Return [x, y] of the center of cell containing provided text 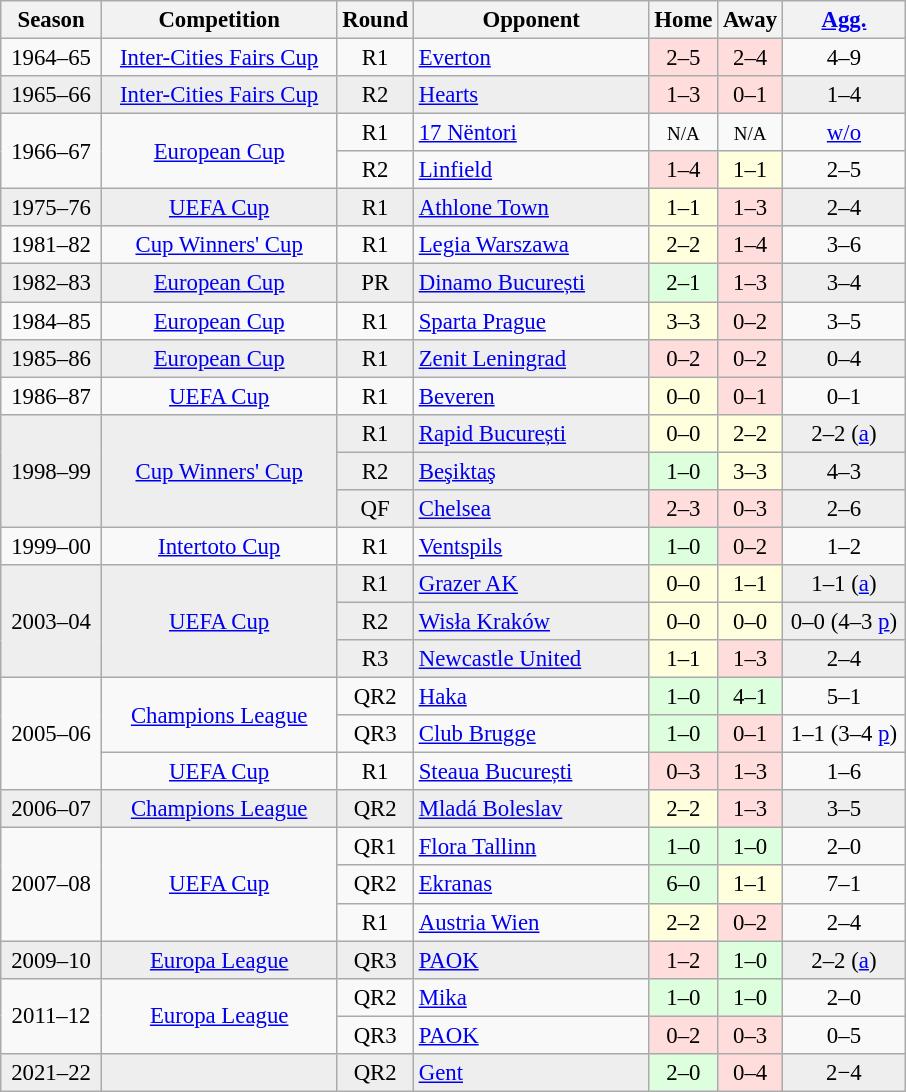
1–1 (a) [844, 584]
QF [375, 509]
1966–67 [52, 152]
2−4 [844, 1073]
6–0 [684, 885]
2–6 [844, 509]
Season [52, 20]
PR [375, 283]
2–1 [684, 283]
Dinamo București [531, 283]
0–0 (4–3 p) [844, 621]
Home [684, 20]
2003–04 [52, 622]
1964–65 [52, 58]
Grazer AK [531, 584]
Intertoto Cup [219, 546]
2–3 [684, 509]
1–6 [844, 772]
R3 [375, 659]
Beveren [531, 396]
Athlone Town [531, 208]
Zenit Leningrad [531, 358]
1984–85 [52, 321]
Sparta Prague [531, 321]
Mika [531, 997]
1981–82 [52, 245]
1998–99 [52, 470]
2011–12 [52, 1016]
Ventspils [531, 546]
Austria Wien [531, 922]
2007–08 [52, 884]
Away [750, 20]
7–1 [844, 885]
Competition [219, 20]
Hearts [531, 95]
Rapid București [531, 433]
1982–83 [52, 283]
4–3 [844, 471]
Mladá Boleslav [531, 809]
Beşiktaş [531, 471]
Everton [531, 58]
Agg. [844, 20]
0–5 [844, 1035]
4–1 [750, 697]
2009–10 [52, 960]
2006–07 [52, 809]
2005–06 [52, 734]
2021–22 [52, 1073]
1965–66 [52, 95]
Wisła Kraków [531, 621]
Chelsea [531, 509]
Round [375, 20]
Haka [531, 697]
w/o [844, 133]
Flora Tallinn [531, 847]
Gent [531, 1073]
Newcastle United [531, 659]
3–6 [844, 245]
1986–87 [52, 396]
Legia Warszawa [531, 245]
1975–76 [52, 208]
17 Nëntori [531, 133]
1985–86 [52, 358]
Club Brugge [531, 734]
Ekranas [531, 885]
Steaua București [531, 772]
Opponent [531, 20]
1999–00 [52, 546]
3–4 [844, 283]
4–9 [844, 58]
1–1 (3–4 p) [844, 734]
5–1 [844, 697]
Linfield [531, 170]
QR1 [375, 847]
